Scan for the cell matching the given text and deliver its (x, y) coordinate at center. 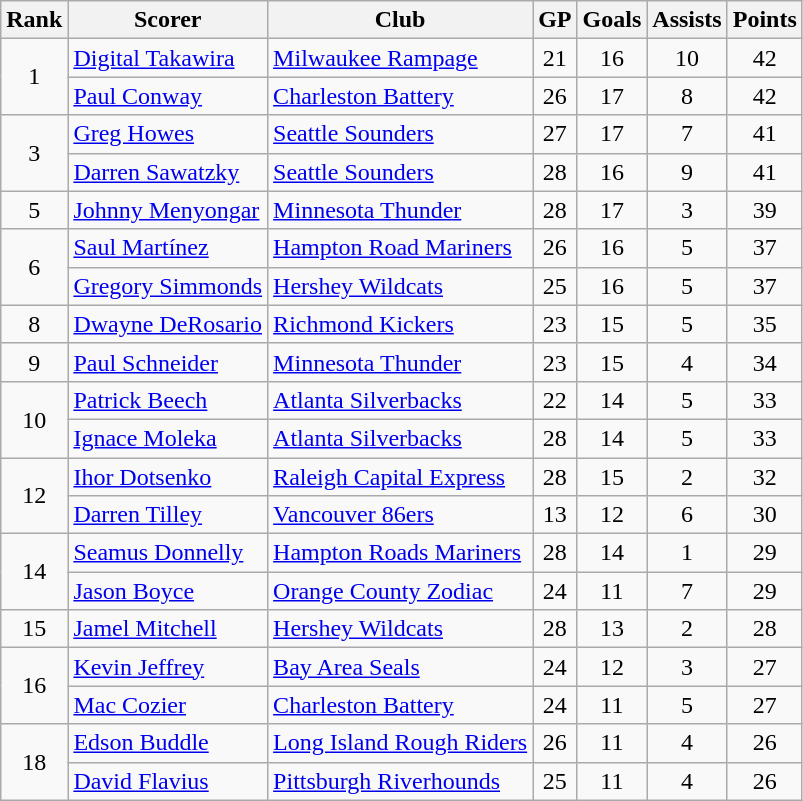
Milwaukee Rampage (400, 58)
Orange County Zodiac (400, 591)
Club (400, 20)
Darren Sawatzky (168, 172)
Goals (612, 20)
18 (34, 762)
Jamel Mitchell (168, 629)
Digital Takawira (168, 58)
39 (764, 210)
Johnny Menyongar (168, 210)
Scorer (168, 20)
Ignace Moleka (168, 438)
Rank (34, 20)
Darren Tilley (168, 515)
Bay Area Seals (400, 667)
David Flavius (168, 781)
Edson Buddle (168, 743)
GP (555, 20)
Saul Martínez (168, 248)
Patrick Beech (168, 400)
Richmond Kickers (400, 324)
22 (555, 400)
32 (764, 477)
Seamus Donnelly (168, 553)
Points (764, 20)
21 (555, 58)
Dwayne DeRosario (168, 324)
Pittsburgh Riverhounds (400, 781)
Vancouver 86ers (400, 515)
Long Island Rough Riders (400, 743)
Hampton Roads Mariners (400, 553)
Kevin Jeffrey (168, 667)
Ihor Dotsenko (168, 477)
Hampton Road Mariners (400, 248)
Greg Howes (168, 134)
Assists (687, 20)
34 (764, 362)
Mac Cozier (168, 705)
30 (764, 515)
Gregory Simmonds (168, 286)
Jason Boyce (168, 591)
35 (764, 324)
Paul Schneider (168, 362)
Raleigh Capital Express (400, 477)
Paul Conway (168, 96)
